From the cell containing the given text, extract its center point as [x, y] coordinate. 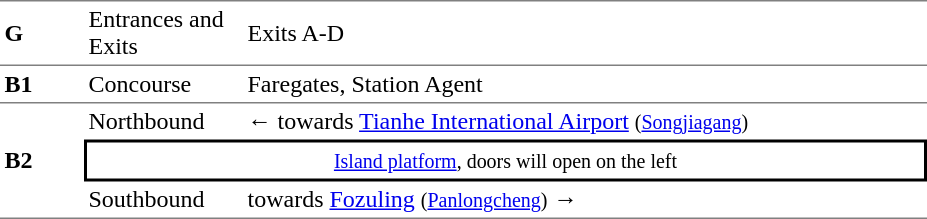
Entrances and Exits [164, 33]
Exits A-D [585, 33]
Concourse [164, 85]
B1 [42, 85]
G [42, 33]
Island platform, doors will open on the left [506, 161]
← towards Tianhe International Airport (Songjiagang) [585, 122]
Faregates, Station Agent [585, 85]
Northbound [164, 122]
